Return [X, Y] of the center of cell containing provided text 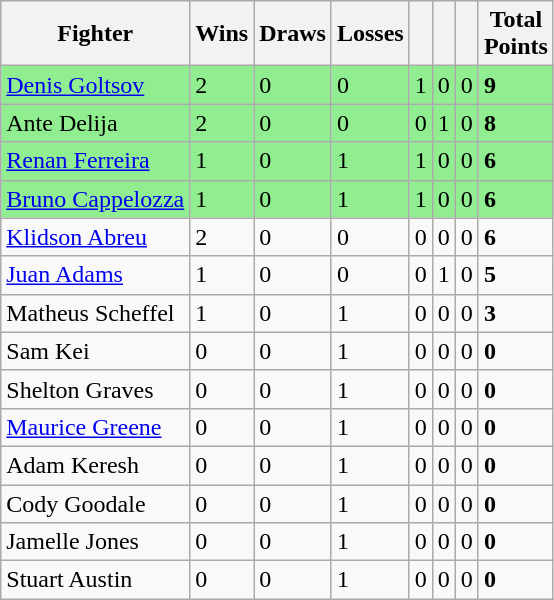
Total Points [516, 34]
Sam Kei [96, 351]
Losses [370, 34]
Matheus Scheffel [96, 313]
Bruno Cappelozza [96, 199]
Wins [222, 34]
Denis Goltsov [96, 85]
Adam Keresh [96, 465]
5 [516, 275]
Renan Ferreira [96, 161]
Cody Goodale [96, 503]
3 [516, 313]
Shelton Graves [96, 389]
9 [516, 85]
8 [516, 123]
Fighter [96, 34]
Stuart Austin [96, 580]
Klidson Abreu [96, 237]
Draws [293, 34]
Maurice Greene [96, 427]
Ante Delija [96, 123]
Jamelle Jones [96, 542]
Juan Adams [96, 275]
